Scan for the cell matching the given text and deliver its (x, y) coordinate at center. 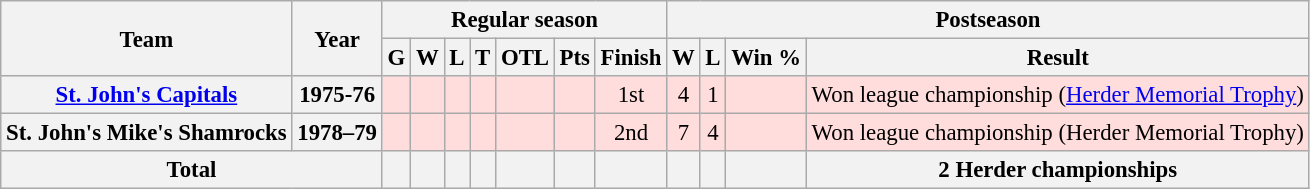
Total (192, 170)
1st (630, 95)
1975-76 (337, 95)
G (396, 58)
Win % (766, 58)
St. John's Capitals (146, 95)
1 (713, 95)
1978–79 (337, 133)
Postseason (988, 20)
Finish (630, 58)
St. John's Mike's Shamrocks (146, 133)
2 Herder championships (1058, 170)
2nd (630, 133)
Pts (574, 58)
Team (146, 38)
T (483, 58)
7 (684, 133)
Year (337, 38)
Regular season (524, 20)
Result (1058, 58)
OTL (526, 58)
